Scan for the cell matching the given text and deliver its (x, y) coordinate at center. 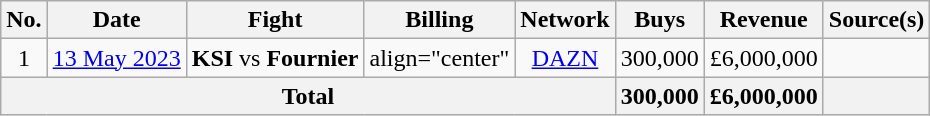
Source(s) (876, 20)
Date (116, 20)
KSI vs Fournier (275, 58)
1 (24, 58)
Buys (660, 20)
Network (565, 20)
align="center" (440, 58)
Total (308, 96)
No. (24, 20)
Revenue (764, 20)
Fight (275, 20)
DAZN (565, 58)
13 May 2023 (116, 58)
Billing (440, 20)
